Return [X, Y] of the center of cell containing provided text 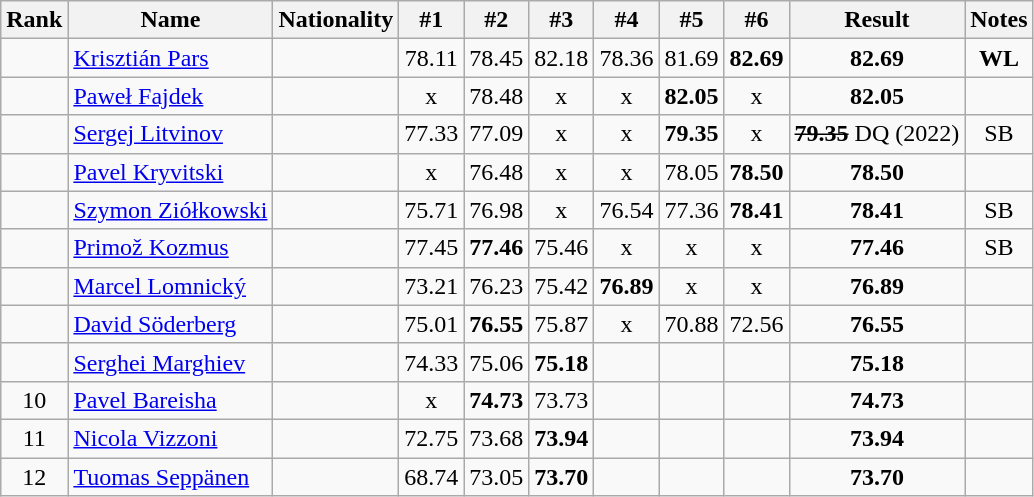
74.33 [432, 362]
77.09 [496, 134]
76.98 [496, 210]
Notes [999, 20]
78.36 [626, 58]
Krisztián Pars [170, 58]
73.05 [496, 477]
Nationality [336, 20]
#6 [756, 20]
Result [877, 20]
75.01 [432, 324]
82.18 [562, 58]
78.48 [496, 96]
70.88 [692, 324]
79.35 DQ (2022) [877, 134]
Pavel Kryvitski [170, 172]
75.06 [496, 362]
Nicola Vizzoni [170, 438]
73.68 [496, 438]
Pavel Bareisha [170, 400]
Paweł Fajdek [170, 96]
73.21 [432, 286]
77.33 [432, 134]
68.74 [432, 477]
76.54 [626, 210]
Tuomas Seppänen [170, 477]
Rank [34, 20]
72.75 [432, 438]
Primož Kozmus [170, 248]
WL [999, 58]
81.69 [692, 58]
Serghei Marghiev [170, 362]
Szymon Ziółkowski [170, 210]
10 [34, 400]
78.45 [496, 58]
#1 [432, 20]
11 [34, 438]
72.56 [756, 324]
75.87 [562, 324]
73.73 [562, 400]
David Söderberg [170, 324]
77.45 [432, 248]
Sergej Litvinov [170, 134]
77.36 [692, 210]
79.35 [692, 134]
76.48 [496, 172]
Marcel Lomnický [170, 286]
#2 [496, 20]
12 [34, 477]
#4 [626, 20]
78.11 [432, 58]
78.05 [692, 172]
75.46 [562, 248]
Name [170, 20]
75.71 [432, 210]
#5 [692, 20]
75.42 [562, 286]
#3 [562, 20]
76.23 [496, 286]
